Locate the cell with the specified text and output its (X, Y) center coordinate. 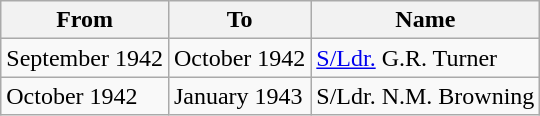
S/Ldr. N.M. Browning (426, 96)
Name (426, 20)
January 1943 (239, 96)
To (239, 20)
From (85, 20)
S/Ldr. G.R. Turner (426, 58)
September 1942 (85, 58)
